Search for the cell housing the specified text and yield its (x, y) center coordinate. 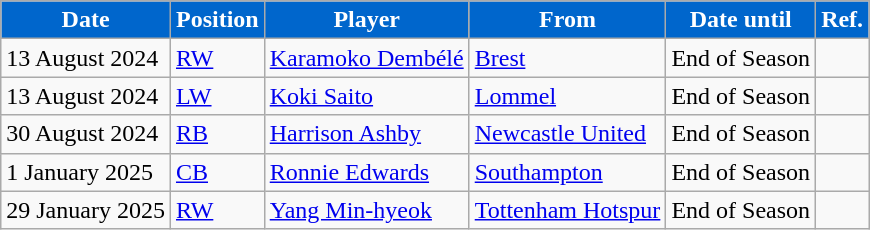
Harrison Ashby (366, 134)
Ronnie Edwards (366, 172)
Date (86, 20)
30 August 2024 (86, 134)
Date until (741, 20)
Player (366, 20)
RB (217, 134)
Southampton (568, 172)
Lommel (568, 96)
Position (217, 20)
Karamoko Dembélé (366, 58)
LW (217, 96)
29 January 2025 (86, 210)
Newcastle United (568, 134)
Brest (568, 58)
1 January 2025 (86, 172)
CB (217, 172)
Tottenham Hotspur (568, 210)
From (568, 20)
Yang Min-hyeok (366, 210)
Koki Saito (366, 96)
Ref. (842, 20)
